Locate the cell with the specified text and output its (x, y) center coordinate. 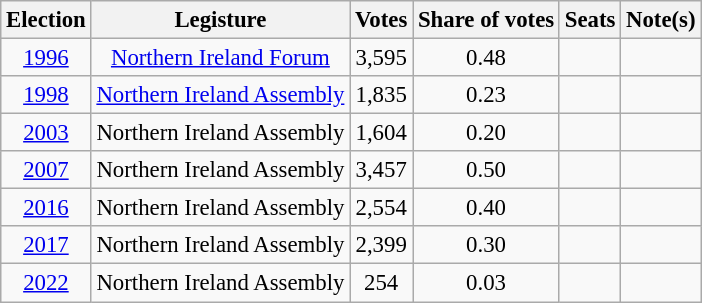
2016 (46, 208)
Note(s) (661, 20)
0.48 (486, 58)
1,604 (382, 133)
0.23 (486, 95)
0.30 (486, 245)
2007 (46, 170)
2,399 (382, 245)
0.40 (486, 208)
2022 (46, 283)
2017 (46, 245)
0.20 (486, 133)
0.03 (486, 283)
Share of votes (486, 20)
Seats (590, 20)
0.50 (486, 170)
3,595 (382, 58)
2003 (46, 133)
Votes (382, 20)
2,554 (382, 208)
1998 (46, 95)
Northern Ireland Forum (220, 58)
3,457 (382, 170)
1,835 (382, 95)
1996 (46, 58)
Election (46, 20)
254 (382, 283)
Legisture (220, 20)
